Capture the cell that displays the provided text and extract its (x, y) central coordinate. 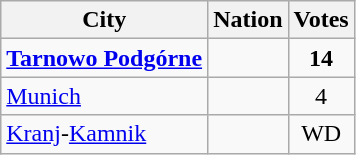
4 (321, 96)
14 (321, 58)
Munich (104, 96)
Nation (248, 20)
Kranj-Kamnik (104, 134)
WD (321, 134)
City (104, 20)
Tarnowo Podgórne (104, 58)
Votes (321, 20)
